Scan for the cell matching the given text and deliver its (x, y) coordinate at center. 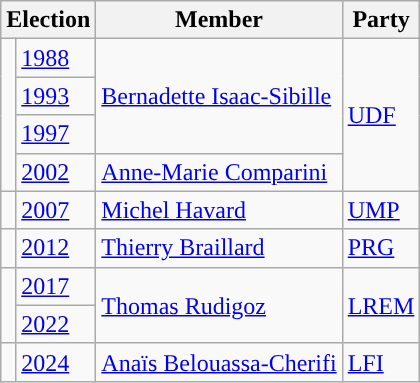
Michel Havard (219, 210)
1988 (56, 58)
LFI (381, 362)
Bernadette Isaac-Sibille (219, 96)
1997 (56, 134)
Thomas Rudigoz (219, 305)
2002 (56, 172)
2017 (56, 286)
UMP (381, 210)
Anne-Marie Comparini (219, 172)
Member (219, 20)
Election (48, 20)
2022 (56, 324)
2007 (56, 210)
LREM (381, 305)
2012 (56, 248)
1993 (56, 96)
Party (381, 20)
2024 (56, 362)
Thierry Braillard (219, 248)
UDF (381, 115)
Anaïs Belouassa-Cherifi (219, 362)
PRG (381, 248)
